Extract the [X, Y] coordinate from the center of the cell holding the provided text.  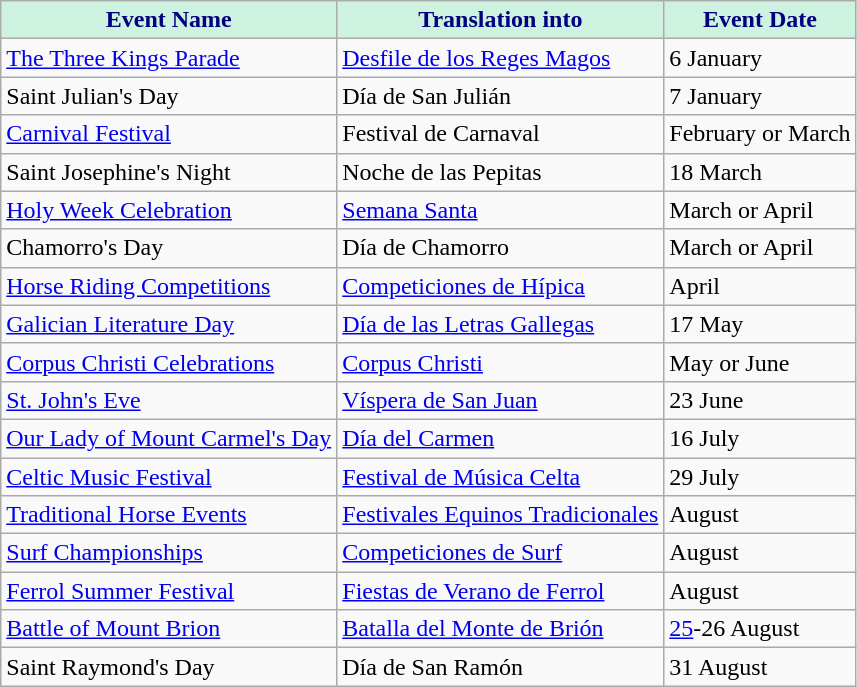
St. John's Eve [169, 400]
April [760, 286]
Día de San Ramón [500, 667]
Noche de las Pepitas [500, 172]
Event Name [169, 20]
7 January [760, 96]
Translation into [500, 20]
Batalla del Monte de Brión [500, 629]
17 May [760, 324]
31 August [760, 667]
Chamorro's Day [169, 248]
Battle of Mount Brion [169, 629]
18 March [760, 172]
Competiciones de Surf [500, 553]
Horse Riding Competitions [169, 286]
6 January [760, 58]
Corpus Christi Celebrations [169, 362]
Víspera de San Juan [500, 400]
Festival de Carnaval [500, 134]
Día de las Letras Gallegas [500, 324]
Our Lady of Mount Carmel's Day [169, 438]
Semana Santa [500, 210]
29 July [760, 477]
Celtic Music Festival [169, 477]
Día de San Julián [500, 96]
Competiciones de Hípica [500, 286]
Holy Week Celebration [169, 210]
Día del Carmen [500, 438]
Carnival Festival [169, 134]
Saint Josephine's Night [169, 172]
Corpus Christi [500, 362]
Desfile de los Reges Magos [500, 58]
Galician Literature Day [169, 324]
The Three Kings Parade [169, 58]
May or June [760, 362]
23 June [760, 400]
Saint Julian's Day [169, 96]
Saint Raymond's Day [169, 667]
25-26 August [760, 629]
16 July [760, 438]
February or March [760, 134]
Fiestas de Verano de Ferrol [500, 591]
Festival de Música Celta [500, 477]
Ferrol Summer Festival [169, 591]
Día de Chamorro [500, 248]
Festivales Equinos Tradicionales [500, 515]
Traditional Horse Events [169, 515]
Event Date [760, 20]
Surf Championships [169, 553]
